Return the [x, y] coordinate for the center point of the cell that contains the specified text.  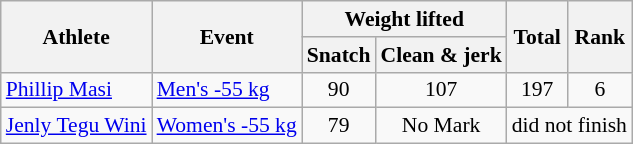
Clean & jerk [440, 55]
90 [339, 90]
6 [600, 90]
Total [538, 36]
107 [440, 90]
Jenly Tegu Wini [76, 126]
Phillip Masi [76, 90]
197 [538, 90]
Rank [600, 36]
No Mark [440, 126]
Weight lifted [404, 19]
Women's -55 kg [227, 126]
Event [227, 36]
79 [339, 126]
did not finish [570, 126]
Snatch [339, 55]
Men's -55 kg [227, 90]
Athlete [76, 36]
